Locate the cell with the specified text and output its (x, y) center coordinate. 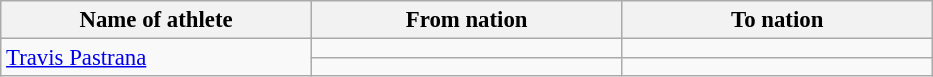
Travis Pastrana (156, 58)
To nation (778, 20)
Name of athlete (156, 20)
From nation (466, 20)
